Return (X, Y) of the center of cell containing provided text 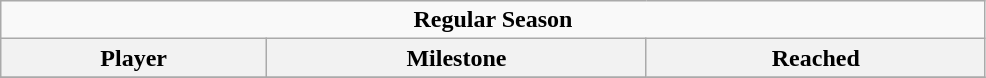
Milestone (457, 58)
Reached (816, 58)
Player (134, 58)
Regular Season (493, 20)
